Return the (x, y) coordinate for the center point of the cell that contains the specified text.  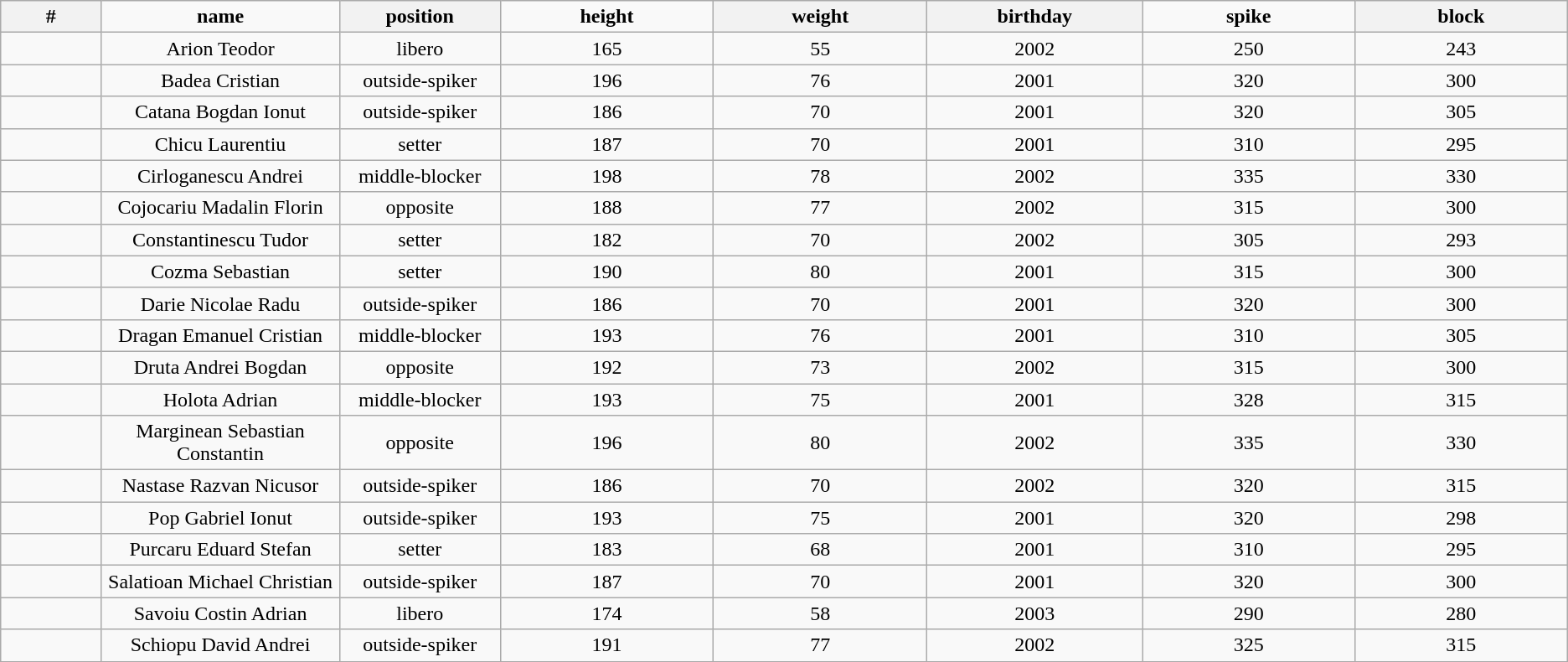
birthday (1035, 17)
190 (606, 272)
58 (821, 613)
293 (1461, 240)
2003 (1035, 613)
Chicu Laurentiu (221, 144)
68 (821, 550)
290 (1249, 613)
198 (606, 176)
Badea Cristian (221, 80)
height (606, 17)
165 (606, 49)
Nastase Razvan Nicusor (221, 486)
Pop Gabriel Ionut (221, 518)
# (51, 17)
block (1461, 17)
spike (1249, 17)
280 (1461, 613)
name (221, 17)
Constantinescu Tudor (221, 240)
243 (1461, 49)
Darie Nicolae Radu (221, 303)
Salatioan Michael Christian (221, 582)
328 (1249, 400)
Dragan Emanuel Cristian (221, 335)
Catana Bogdan Ionut (221, 112)
250 (1249, 49)
Arion Teodor (221, 49)
78 (821, 176)
Cozma Sebastian (221, 272)
Purcaru Eduard Stefan (221, 550)
55 (821, 49)
73 (821, 367)
Cirloganescu Andrei (221, 176)
174 (606, 613)
298 (1461, 518)
192 (606, 367)
191 (606, 645)
Holota Adrian (221, 400)
position (420, 17)
Marginean Sebastian Constantin (221, 442)
325 (1249, 645)
Druta Andrei Bogdan (221, 367)
Cojocariu Madalin Florin (221, 208)
183 (606, 550)
182 (606, 240)
Savoiu Costin Adrian (221, 613)
weight (821, 17)
188 (606, 208)
Schiopu David Andrei (221, 645)
